Return (x, y) of the center of cell containing provided text 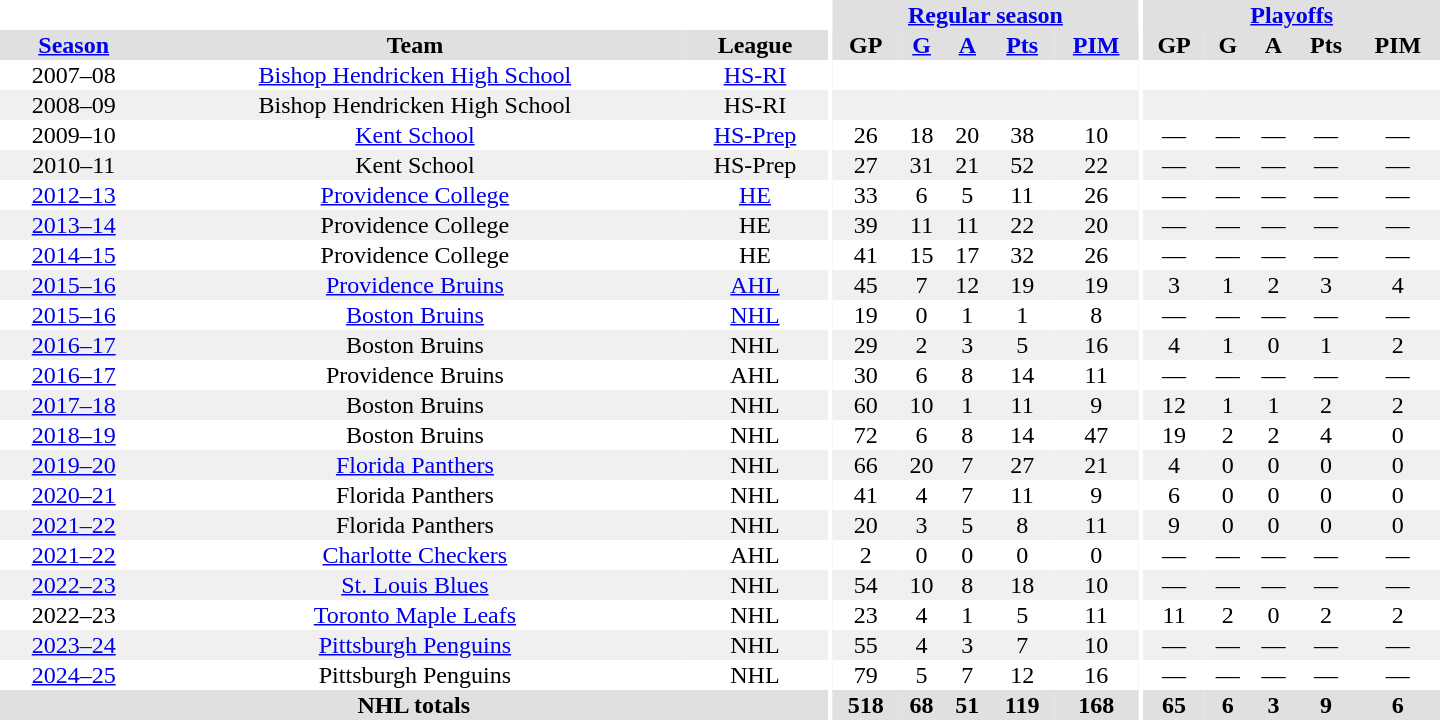
2019–20 (74, 465)
2007–08 (74, 75)
518 (866, 705)
65 (1174, 705)
Playoffs (1292, 15)
2010–11 (74, 165)
51 (967, 705)
League (754, 45)
29 (866, 345)
168 (1096, 705)
2023–24 (74, 645)
119 (1022, 705)
Regular season (986, 15)
55 (866, 645)
54 (866, 585)
2017–18 (74, 405)
2018–19 (74, 435)
47 (1096, 435)
33 (866, 195)
52 (1022, 165)
2014–15 (74, 255)
23 (866, 615)
2020–21 (74, 495)
NHL totals (414, 705)
32 (1022, 255)
Season (74, 45)
St. Louis Blues (414, 585)
2013–14 (74, 225)
Charlotte Checkers (414, 555)
2009–10 (74, 135)
17 (967, 255)
Team (414, 45)
2008–09 (74, 105)
2024–25 (74, 675)
60 (866, 405)
30 (866, 375)
72 (866, 435)
68 (922, 705)
15 (922, 255)
45 (866, 285)
31 (922, 165)
39 (866, 225)
Toronto Maple Leafs (414, 615)
2012–13 (74, 195)
66 (866, 465)
79 (866, 675)
38 (1022, 135)
